From the cell containing the given text, extract its center point as (x, y) coordinate. 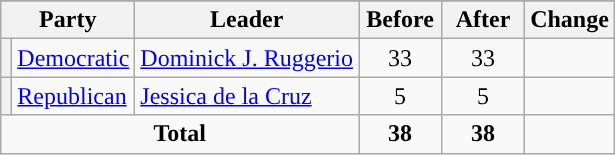
Party (68, 20)
Jessica de la Cruz (247, 96)
Dominick J. Ruggerio (247, 58)
After (484, 20)
Democratic (74, 58)
Leader (247, 20)
Change (570, 20)
Total (180, 134)
Before (400, 20)
Republican (74, 96)
